Return [X, Y] of the center of cell containing provided text 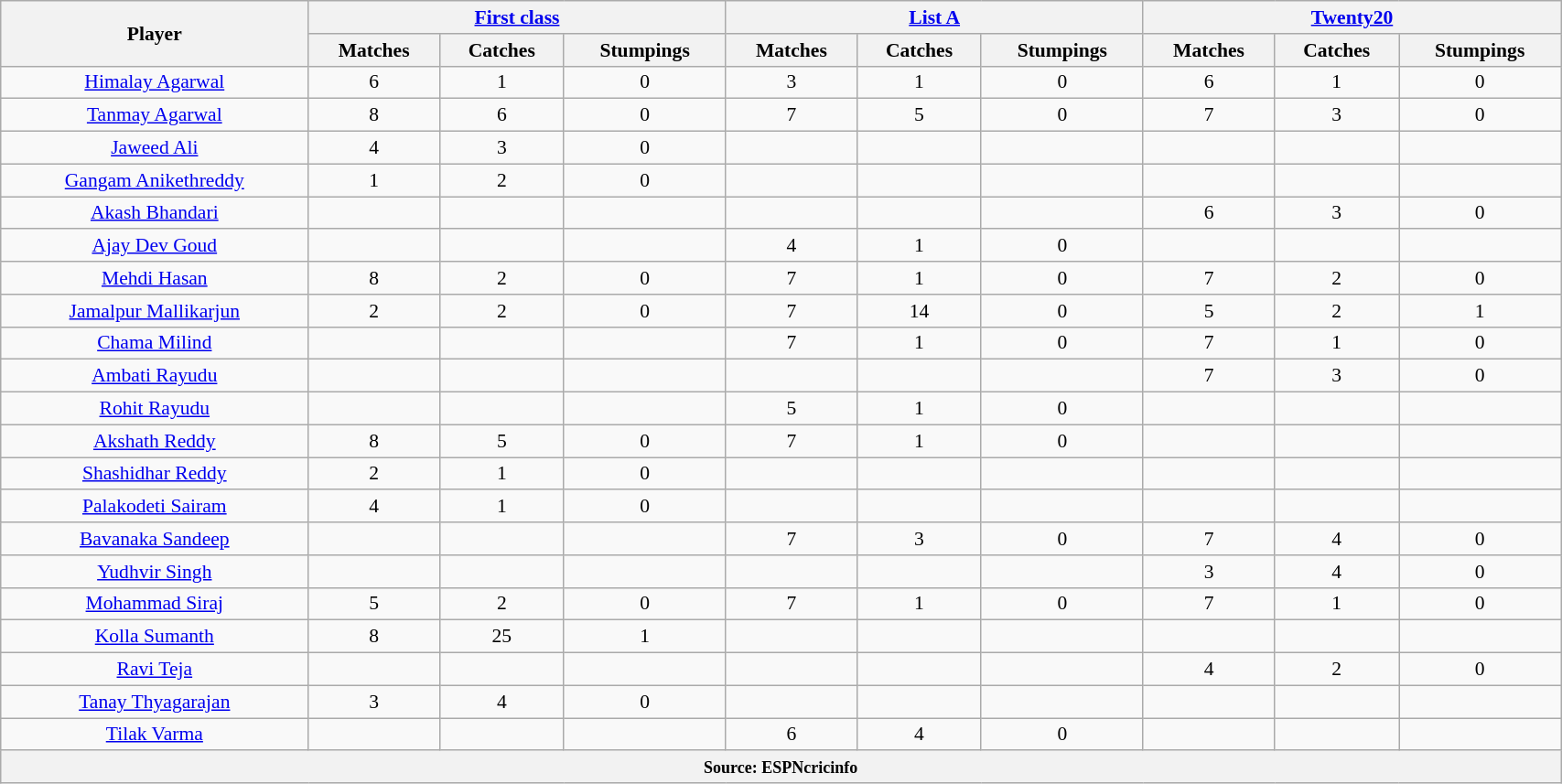
Shashidhar Reddy [155, 474]
Twenty20 [1352, 17]
Ambati Rayudu [155, 376]
Rohit Rayudu [155, 409]
Ravi Teja [155, 670]
Akash Bhandari [155, 213]
Kolla Sumanth [155, 637]
Chama Milind [155, 343]
Jaweed Ali [155, 148]
Jamalpur Mallikarjun [155, 311]
25 [501, 637]
First class [517, 17]
Tanmay Agarwal [155, 115]
Gangam Anikethreddy [155, 180]
List A [934, 17]
Himalay Agarwal [155, 82]
14 [920, 311]
Player [155, 33]
Mehdi Hasan [155, 278]
Source: ESPNcricinfo [781, 768]
Tanay Thyagarajan [155, 702]
Yudhvir Singh [155, 572]
Palakodeti Sairam [155, 507]
Akshath Reddy [155, 441]
Mohammad Siraj [155, 604]
Tilak Varma [155, 735]
Ajay Dev Goud [155, 246]
Bavanaka Sandeep [155, 539]
